Extract the (x, y) coordinate from the center of the cell holding the provided text.  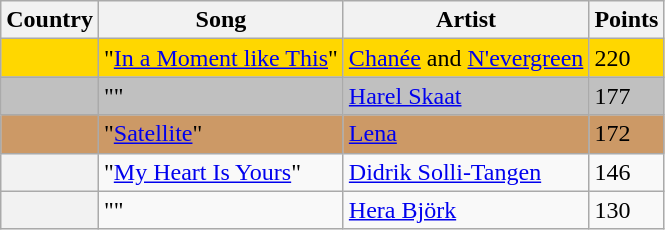
Points (626, 20)
"My Heart Is Yours" (220, 172)
130 (626, 210)
Country (50, 20)
146 (626, 172)
Harel Skaat (466, 96)
"In a Moment like This" (220, 58)
172 (626, 134)
177 (626, 96)
"Satellite" (220, 134)
Artist (466, 20)
Song (220, 20)
Didrik Solli-Tangen (466, 172)
220 (626, 58)
Chanée and N'evergreen (466, 58)
Lena (466, 134)
Hera Björk (466, 210)
